Pinpoint the cell where the given text exists, returning its (x, y) midpoint coordinate. 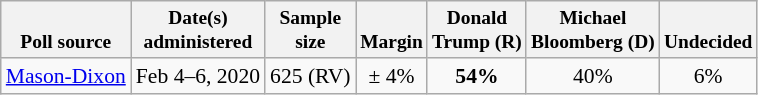
40% (592, 76)
Mason-Dixon (66, 76)
MichaelBloomberg (D) (592, 30)
Samplesize (310, 30)
54% (476, 76)
Date(s)administered (198, 30)
6% (708, 76)
625 (RV) (310, 76)
DonaldTrump (R) (476, 30)
Poll source (66, 30)
Undecided (708, 30)
Feb 4–6, 2020 (198, 76)
Margin (392, 30)
± 4% (392, 76)
